Return [X, Y] of the center of cell containing provided text 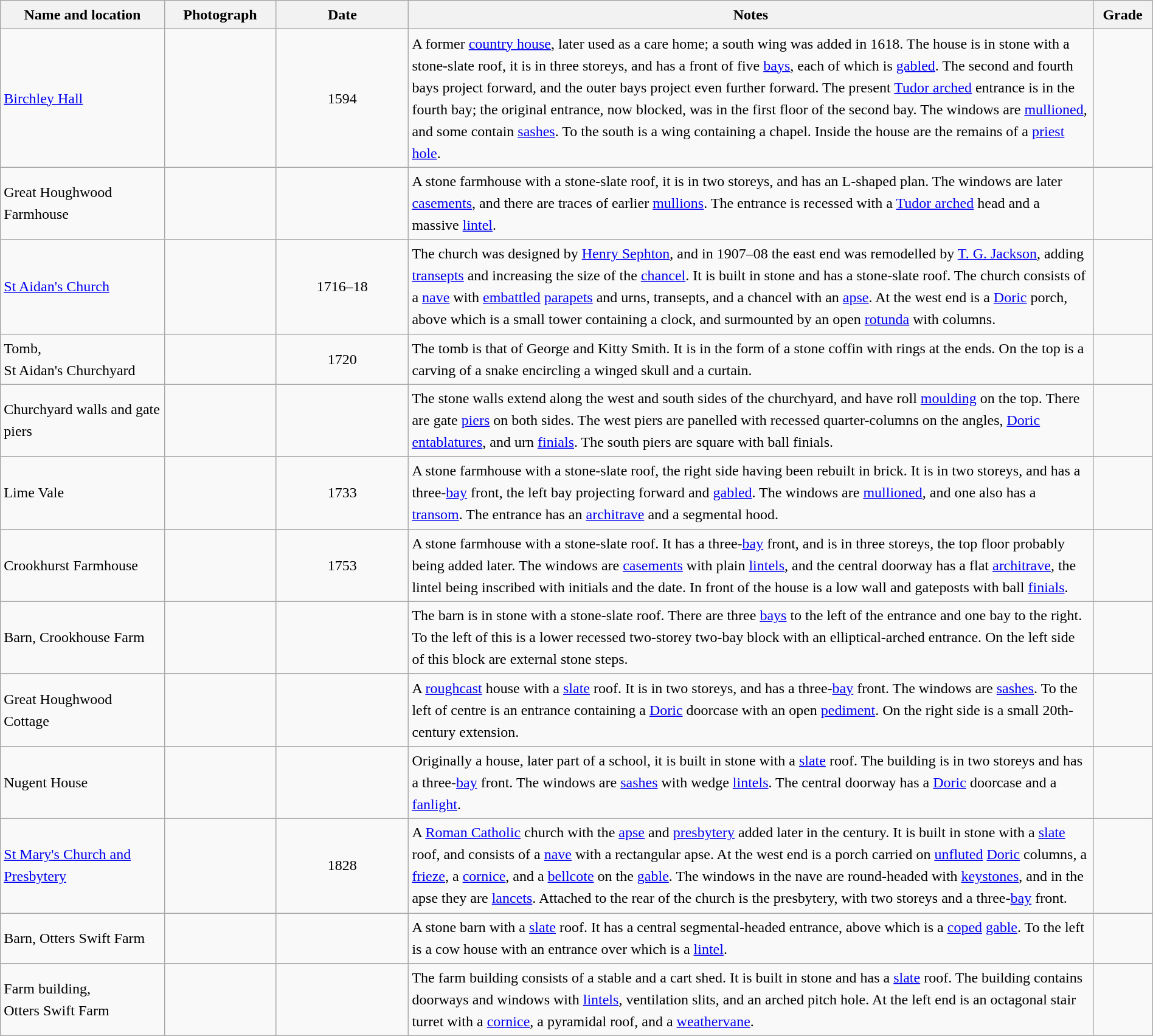
1733 [342, 492]
Birchley Hall [83, 98]
Great Houghwood Farmhouse [83, 203]
Nugent House [83, 782]
Grade [1123, 15]
Photograph [220, 15]
Name and location [83, 15]
1716–18 [342, 287]
Churchyard walls and gate piers [83, 421]
Crookhurst Farmhouse [83, 565]
Great Houghwood Cottage [83, 710]
Tomb,St Aidan's Churchyard [83, 359]
Barn, Crookhouse Farm [83, 637]
Date [342, 15]
Farm building, Otters Swift Farm [83, 1000]
Notes [750, 15]
1753 [342, 565]
1720 [342, 359]
Lime Vale [83, 492]
Barn, Otters Swift Farm [83, 939]
1828 [342, 866]
St Aidan's Church [83, 287]
St Mary's Church and Presbytery [83, 866]
1594 [342, 98]
